Output the [X, Y] coordinate of the center of the cell containing the given text.  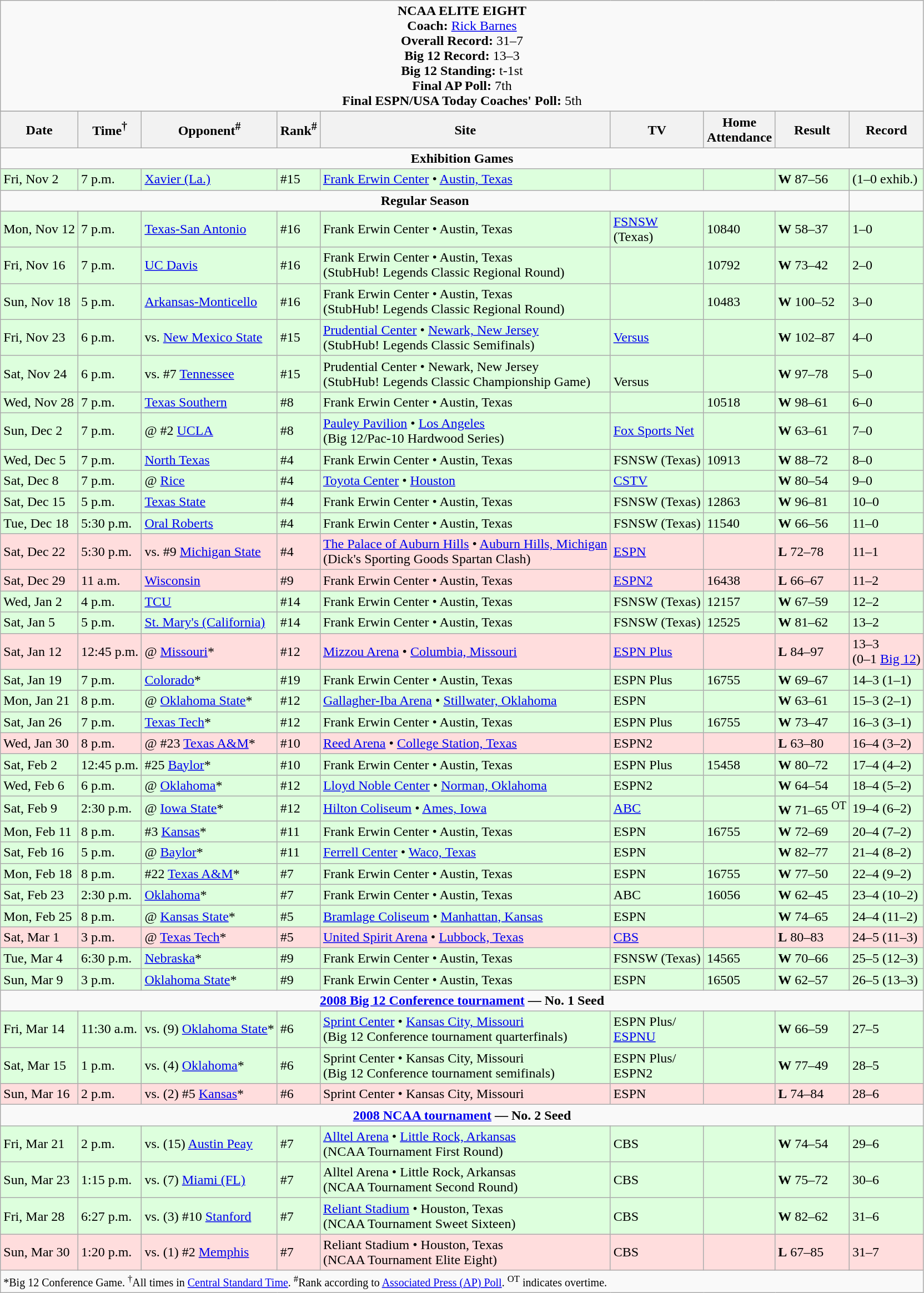
Gallagher-Iba Arena • Stillwater, Oklahoma [465, 701]
Sun, Mar 23 [39, 1180]
13–2 [887, 623]
Sat, Feb 2 [39, 764]
@ Oklahoma* [209, 785]
Sun, Mar 9 [39, 979]
@ Kansas State* [209, 916]
L 80–83 [812, 937]
W 74–54 [812, 1144]
Mon, Feb 18 [39, 874]
Site [465, 130]
8–0 [887, 459]
@ Missouri* [209, 651]
Hilton Coliseum • Ames, Iowa [465, 809]
23–4 (10–2) [887, 895]
Prudential Center • Newark, New Jersey(StubHub! Legends Classic Semifinals) [465, 338]
Sun, Mar 30 [39, 1252]
@ #23 Texas A&M* [209, 743]
Reliant Stadium • Houston, Texas(NCAA Tournament Elite Eight) [465, 1252]
W 75–72 [812, 1180]
Sat, Dec 29 [39, 580]
North Texas [209, 459]
Time† [109, 130]
Xavier (La.) [209, 179]
W 77–49 [812, 1065]
W 87–56 [812, 179]
20–4 (7–2) [887, 831]
W 100–52 [812, 301]
#3 Kansas* [209, 831]
10840 [739, 229]
25–5 (12–3) [887, 958]
11–2 [887, 580]
24–4 (11–2) [887, 916]
Wed, Jan 30 [39, 743]
Result [812, 130]
Alltel Arena • Little Rock, Arkansas(NCAA Tournament Second Round) [465, 1180]
1–0 [887, 229]
vs. #7 Tennessee [209, 373]
Mon, Feb 25 [39, 916]
17–4 (4–2) [887, 764]
vs. (3) #10 Stanford [209, 1216]
Sun, Dec 2 [39, 431]
@ Baylor* [209, 853]
Pauley Pavilion • Los Angeles(Big 12/Pac-10 Hardwood Series) [465, 431]
#19 [299, 680]
16–3 (3–1) [887, 722]
L 84–97 [812, 651]
HomeAttendance [739, 130]
vs. New Mexico State [209, 338]
W 67–59 [812, 602]
29–6 [887, 1144]
St. Mary's (California) [209, 623]
L 72–78 [812, 552]
10518 [739, 402]
30–6 [887, 1180]
14565 [739, 958]
31–6 [887, 1216]
(1–0 exhib.) [887, 179]
W 96–81 [812, 502]
Texas Tech* [209, 722]
Sat, Feb 16 [39, 853]
W 62–45 [812, 895]
Fri, Nov 16 [39, 265]
Reed Arena • College Station, Texas [465, 743]
11–0 [887, 523]
12–2 [887, 602]
Sat, Dec 22 [39, 552]
ESPN Plus/ESPN2 [657, 1065]
W 71–65 OT [812, 809]
Mon, Nov 12 [39, 229]
Sat, Feb 23 [39, 895]
Mon, Feb 11 [39, 831]
TV [657, 130]
16505 [739, 979]
#25 Baylor* [209, 764]
@ Oklahoma State* [209, 701]
16–4 (3–2) [887, 743]
Opponent# [209, 130]
ESPN Plus/ESPNU [657, 1030]
Fri, Nov 23 [39, 338]
Sat, Jan 12 [39, 651]
28–5 [887, 1065]
Sat, Mar 15 [39, 1065]
16056 [739, 895]
11 a.m. [109, 580]
Reliant Stadium • Houston, Texas(NCAA Tournament Sweet Sixteen) [465, 1216]
W 72–69 [812, 831]
Wed, Jan 2 [39, 602]
15–3 (2–1) [887, 701]
6:27 p.m. [109, 1216]
28–6 [887, 1094]
*Big 12 Conference Game. †All times in Central Standard Time. #Rank according to Associated Press (AP) Poll. OT indicates overtime. [462, 1281]
7–0 [887, 431]
FSNSW(Texas) [657, 229]
vs. #9 Michigan State [209, 552]
4 p.m. [109, 602]
Texas State [209, 502]
19–4 (6–2) [887, 809]
W 66–56 [812, 523]
Fri, Mar 14 [39, 1030]
Wisconsin [209, 580]
1:15 p.m. [109, 1180]
Fox Sports Net [657, 431]
Colorado* [209, 680]
Arkansas-Monticello [209, 301]
18–4 (5–2) [887, 785]
@ Rice [209, 481]
9–0 [887, 481]
22–4 (9–2) [887, 874]
Texas-San Antonio [209, 229]
W 82–62 [812, 1216]
W 97–78 [812, 373]
W 81–62 [812, 623]
2008 NCAA tournament — No. 2 Seed [462, 1115]
Sat, Nov 24 [39, 373]
Oklahoma State* [209, 979]
10483 [739, 301]
Sat, Dec 8 [39, 481]
10913 [739, 459]
W 74–65 [812, 916]
Sat, Jan 5 [39, 623]
Texas Southern [209, 402]
Lloyd Noble Center • Norman, Oklahoma [465, 785]
United Spirit Arena • Lubbock, Texas [465, 937]
W 98–61 [812, 402]
Sat, Dec 15 [39, 502]
Alltel Arena • Little Rock, Arkansas(NCAA Tournament First Round) [465, 1144]
Bramlage Coliseum • Manhattan, Kansas [465, 916]
Record [887, 130]
1 p.m. [109, 1065]
2–0 [887, 265]
W 70–66 [812, 958]
W 66–59 [812, 1030]
3–0 [887, 301]
6–0 [887, 402]
Fri, Nov 2 [39, 179]
10–0 [887, 502]
vs. (1) #2 Memphis [209, 1252]
Wed, Feb 6 [39, 785]
TCU [209, 602]
vs. (4) Oklahoma* [209, 1065]
Sprint Center • Kansas City, Missouri(Big 12 Conference tournament semifinals) [465, 1065]
12525 [739, 623]
L 67–85 [812, 1252]
24–5 (11–3) [887, 937]
The Palace of Auburn Hills • Auburn Hills, Michigan(Dick's Sporting Goods Spartan Clash) [465, 552]
@ Texas Tech* [209, 937]
2008 Big 12 Conference tournament — No. 1 Seed [462, 1000]
Sun, Mar 16 [39, 1094]
16438 [739, 580]
12157 [739, 602]
W 58–37 [812, 229]
Sat, Jan 26 [39, 722]
W 102–87 [812, 338]
1:20 p.m. [109, 1252]
Toyota Center • Houston [465, 481]
L 63–80 [812, 743]
@ Iowa State* [209, 809]
Sprint Center • Kansas City, Missouri(Big 12 Conference tournament quarterfinals) [465, 1030]
21–4 (8–2) [887, 853]
vs. (7) Miami (FL) [209, 1180]
Wed, Nov 28 [39, 402]
14–3 (1–1) [887, 680]
W 73–47 [812, 722]
26–5 (13–3) [887, 979]
Fri, Mar 21 [39, 1144]
Sat, Feb 9 [39, 809]
Date [39, 130]
11540 [739, 523]
12863 [739, 502]
@ #2 UCLA [209, 431]
4–0 [887, 338]
W 80–72 [812, 764]
Tue, Dec 18 [39, 523]
5–0 [887, 373]
Mon, Jan 21 [39, 701]
6:30 p.m. [109, 958]
Rank# [299, 130]
Mizzou Arena • Columbia, Missouri [465, 651]
Regular Season [425, 201]
vs. (2) #5 Kansas* [209, 1094]
W 88–72 [812, 459]
Sun, Nov 18 [39, 301]
31–7 [887, 1252]
W 82–77 [812, 853]
#22 Texas A&M* [209, 874]
Ferrell Center • Waco, Texas [465, 853]
W 62–57 [812, 979]
vs. (9) Oklahoma State* [209, 1030]
15458 [739, 764]
W 77–50 [812, 874]
Tue, Mar 4 [39, 958]
Sat, Jan 19 [39, 680]
Nebraska* [209, 958]
27–5 [887, 1030]
vs. (15) Austin Peay [209, 1144]
L 74–84 [812, 1094]
10792 [739, 265]
W 69–67 [812, 680]
CSTV [657, 481]
Fri, Mar 28 [39, 1216]
Prudential Center • Newark, New Jersey(StubHub! Legends Classic Championship Game) [465, 373]
Exhibition Games [462, 158]
W 80–54 [812, 481]
Wed, Dec 5 [39, 459]
Oral Roberts [209, 523]
11:30 a.m. [109, 1030]
W 64–54 [812, 785]
W 73–42 [812, 265]
Sprint Center • Kansas City, Missouri [465, 1094]
11–1 [887, 552]
UC Davis [209, 265]
Sat, Mar 1 [39, 937]
Oklahoma* [209, 895]
L 66–67 [812, 580]
13–3(0–1 Big 12) [887, 651]
